For the text-containing cell, return its midpoint in (X, Y) coordinate format. 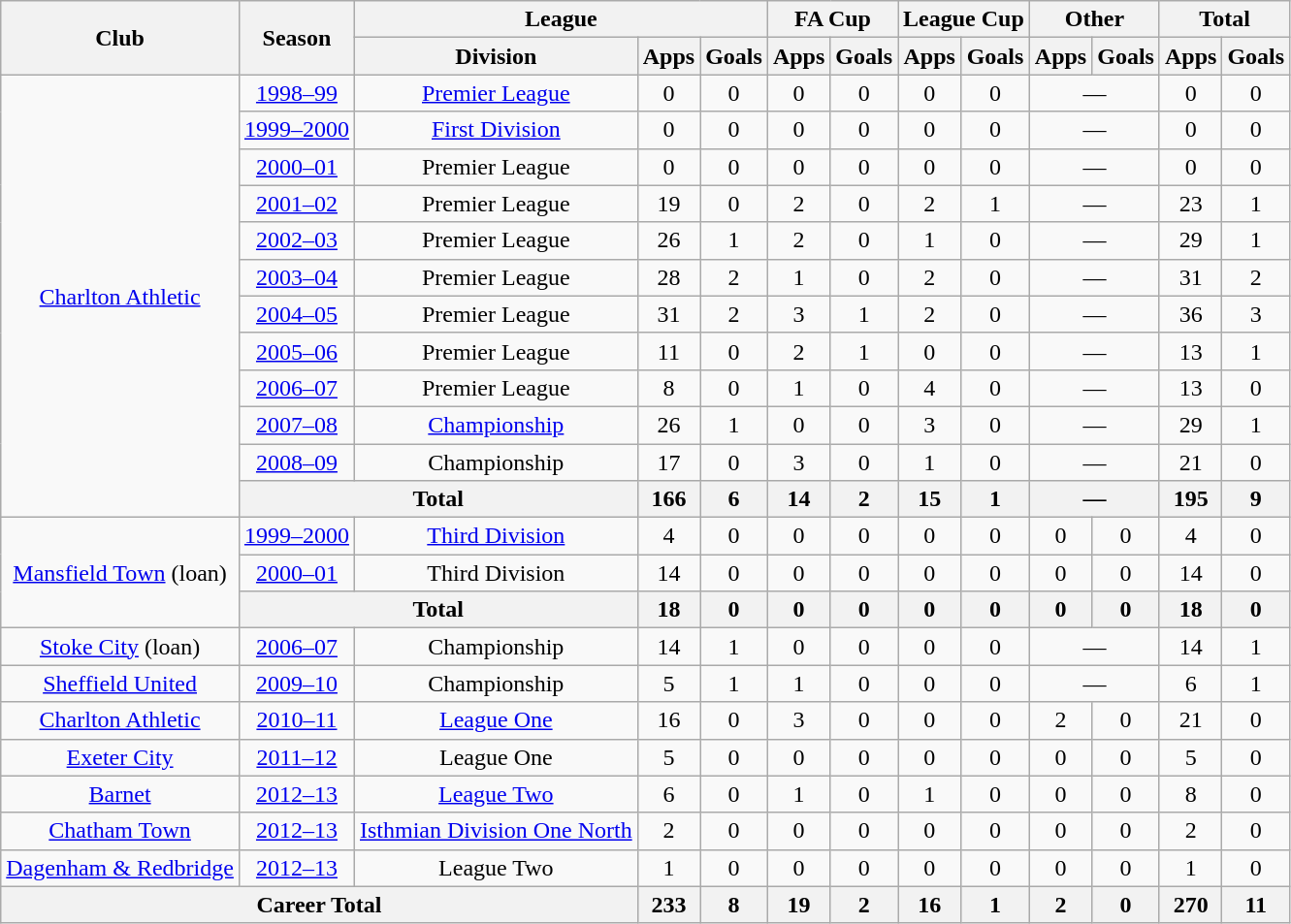
2009–10 (297, 684)
2004–05 (297, 314)
2005–06 (297, 351)
Isthmian Division One North (496, 831)
15 (929, 499)
2002–03 (297, 240)
FA Cup (832, 19)
Division (496, 56)
2011–12 (297, 757)
28 (668, 277)
9 (1256, 499)
233 (668, 905)
270 (1190, 905)
2001–02 (297, 204)
League (561, 19)
Mansfield Town (loan) (120, 573)
36 (1190, 314)
166 (668, 499)
Stoke City (loan) (120, 647)
2010–11 (297, 720)
First Division (496, 130)
Barnet (120, 794)
2003–04 (297, 277)
Dagenham & Redbridge (120, 868)
Exeter City (120, 757)
23 (1190, 204)
17 (668, 462)
League Cup (964, 19)
Other (1094, 19)
Club (120, 38)
Chatham Town (120, 831)
2008–09 (297, 462)
195 (1190, 499)
Career Total (319, 905)
Season (297, 38)
2007–08 (297, 425)
Sheffield United (120, 684)
1998–99 (297, 93)
